Determine the (X, Y) coordinate at the center of the cell enclosing the given text.  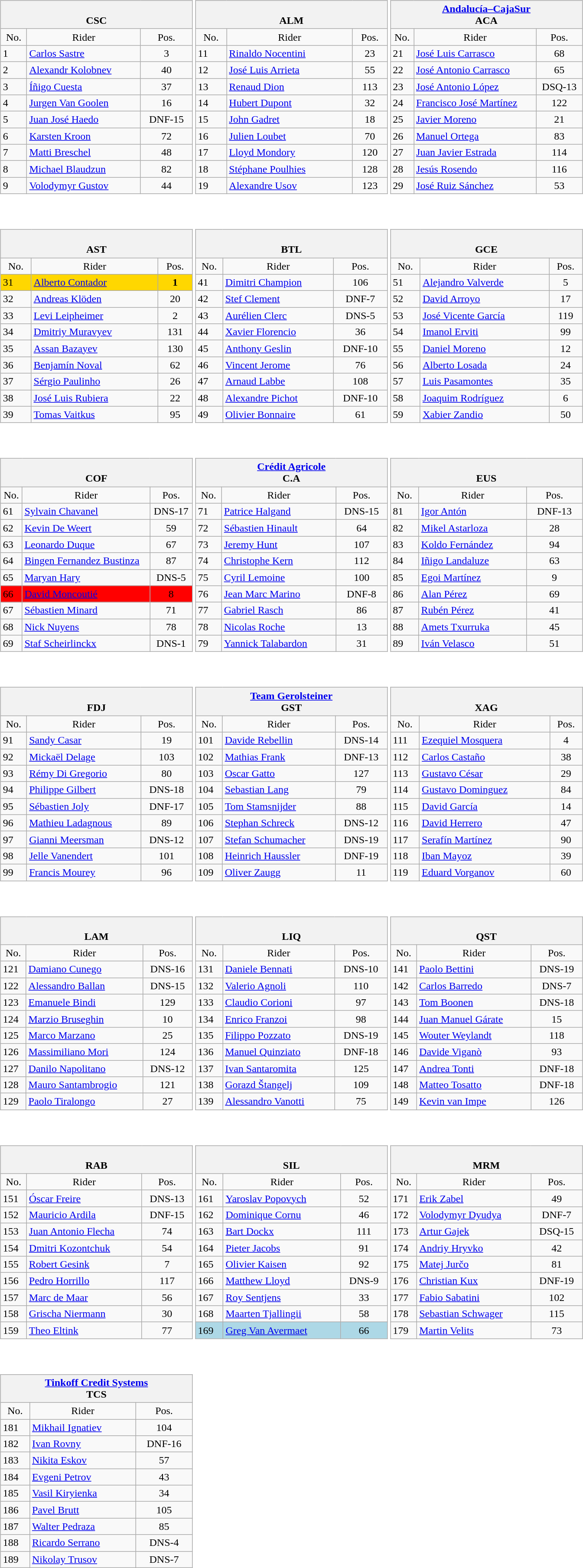
Kevin van Impe (474, 1102)
147 (404, 1069)
148 (404, 1085)
Dimitri Champion (278, 283)
Manuel Quinziato (279, 1052)
Enrico Franzoi (279, 1019)
Joaquim Rodríguez (485, 398)
José Luis Carrasco (475, 53)
José Vicente García (485, 316)
Heinrich Haussler (279, 856)
Andriy Hryvko (474, 1248)
Carlos Castaño (485, 757)
Olivier Bonnaire (278, 414)
154 (13, 1248)
Ezequiel Mosquera (485, 740)
149 (404, 1102)
186 (15, 1510)
Marzio Bruseghin (85, 1019)
DNS-16 (168, 969)
137 (209, 1069)
DNS-4 (164, 1543)
Patrice Halgand (279, 512)
Iban Mayoz (485, 856)
188 (15, 1543)
DNF-8 (362, 594)
134 (209, 1019)
174 (404, 1248)
146 (404, 1052)
Fabio Sabatini (474, 1297)
David García (485, 806)
Damiano Cunego (85, 969)
SIL (291, 1159)
Xabier Zandio (485, 414)
Ricardo Serrano (82, 1543)
70 (370, 136)
DNS-9 (364, 1281)
Martin Velits (474, 1330)
Rubén Pérez (472, 610)
Maarten Tjallingii (282, 1314)
Andalucía–CajaSur ACA (486, 15)
Bart Dockx (282, 1231)
Pieter Jacobs (282, 1248)
GCE (486, 244)
Óscar Freire (84, 1198)
Rinaldo Nocentini (290, 53)
Artur Gajek (474, 1231)
Oliver Zaugg (279, 872)
153 (13, 1231)
169 (209, 1330)
José Antonio López (475, 86)
Assan Bazayev (94, 349)
10 (168, 1019)
Eduard Vorganov (485, 872)
Valerio Agnoli (279, 986)
Team Gerolsteiner GST (291, 701)
Walter Pedraza (82, 1526)
162 (209, 1215)
Sandy Casar (84, 740)
Sebastian Schwager (474, 1314)
Ivan Santaromita (279, 1069)
XAG (486, 701)
164 (209, 1248)
Marc de Maar (84, 1297)
AST (96, 244)
DNF-17 (166, 806)
Daniele Bennati (279, 969)
Sebastian Lang (279, 790)
183 (15, 1460)
ALM (291, 15)
139 (209, 1102)
166 (209, 1281)
Volodymyr Gustov (84, 186)
132 (209, 986)
Yannick Talabardon (279, 643)
Bingen Fernandez Bustinza (86, 561)
182 (15, 1444)
Evgeni Petrov (82, 1477)
Nick Nuyens (86, 627)
Manuel Ortega (475, 136)
Stef Clement (278, 299)
Dmitriy Muravyev (94, 332)
30 (167, 1314)
COF (96, 473)
Levi Leipheimer (94, 316)
Pavel Brutt (82, 1510)
Leonardo Duque (86, 544)
Mathias Frank (279, 757)
90 (566, 839)
DSQ-15 (557, 1231)
Igor Antón (472, 512)
158 (13, 1314)
Olivier Kaisen (282, 1265)
Paolo Tiralongo (85, 1102)
Alessandro Vanotti (279, 1102)
Gianni Meersman (84, 839)
141 (404, 969)
Iñigo Landaluze (472, 561)
Mauro Santambrogio (85, 1085)
Anthony Geslin (278, 349)
80 (166, 773)
161 (209, 1198)
Alberto Losada (485, 365)
FDJ (96, 701)
Matej Jurčo (474, 1265)
Davide Viganò (474, 1052)
Ivan Rovny (82, 1444)
John Gadret (290, 120)
Rémy Di Gregorio (84, 773)
Alan Pérez (472, 594)
40 (166, 70)
Gustavo César (485, 773)
Juan Antonio Flecha (84, 1231)
187 (15, 1526)
Aurélien Clerc (278, 316)
Andrea Tonti (474, 1069)
Xavier Florencio (278, 332)
Sérgio Paulinho (94, 381)
Mikel Astarloza (472, 528)
50 (566, 414)
Jurgen Van Goolen (84, 103)
165 (209, 1265)
Jelle Vanendert (84, 856)
Wouter Weylandt (474, 1035)
Mickaël Delage (84, 757)
Amets Txurruka (472, 627)
Theo Eltink (84, 1330)
Michael Blaudzun (84, 169)
José Antonio Carrasco (475, 70)
133 (209, 1002)
Jean Marc Marino (279, 594)
David Moncoutié (86, 594)
167 (209, 1297)
David Arroyo (485, 299)
Alexandre Usov (290, 186)
Imanol Erviti (485, 332)
Greg Van Avermaet (282, 1330)
Gabriel Rasch (279, 610)
138 (209, 1085)
181 (15, 1428)
173 (404, 1231)
Francis Mourey (84, 872)
Erik Zabel (474, 1198)
Serafín Martínez (485, 839)
Gustavo Dominguez (485, 790)
Stephan Schreck (279, 823)
Crédit Agricole C.A (291, 473)
Egoi Martínez (472, 577)
Nicolas Roche (279, 627)
Massimiliano Mori (85, 1052)
Francisco José Martínez (475, 103)
Luis Pasamontes (485, 381)
151 (13, 1198)
DNS-1 (171, 643)
QST (486, 930)
155 (13, 1265)
DNS-17 (171, 512)
163 (209, 1231)
BTL (291, 244)
185 (15, 1493)
159 (13, 1330)
Arnaud Labbe (278, 381)
Matteo Tosatto (474, 1085)
Javier Moreno (475, 120)
LIQ (291, 930)
Dmitri Kozontchuk (84, 1248)
Mathieu Ladagnous (84, 823)
Grischa Niermann (84, 1314)
152 (13, 1215)
Nikita Eskov (82, 1460)
177 (404, 1297)
143 (404, 1002)
145 (404, 1035)
Stefan Schumacher (279, 839)
Alberto Contador (94, 283)
Pedro Horrillo (84, 1281)
136 (209, 1052)
Carlos Barredo (474, 986)
Tom Stamsnijder (279, 806)
Alexandr Kolobnev (84, 70)
171 (404, 1198)
Filippo Pozzato (279, 1035)
Maryan Hary (86, 577)
Tinkoff Credit Systems TCS (96, 1388)
David Herrero (485, 823)
Íñigo Cuesta (84, 86)
60 (566, 872)
Cyril Lemoine (279, 577)
Koldo Fernández (472, 544)
175 (404, 1265)
Roy Sentjens (282, 1297)
Alexandre Pichot (278, 398)
Vincent Jerome (278, 365)
DNS-13 (167, 1198)
CSC (96, 15)
DNF-16 (164, 1444)
168 (209, 1314)
Hubert Dupont (290, 103)
179 (404, 1330)
Marco Marzano (85, 1035)
Benjamín Noval (94, 365)
Yaroslav Popovych (282, 1198)
Emanuele Bindi (85, 1002)
Volodymyr Dyudya (474, 1215)
Nikolay Trusov (82, 1559)
110 (361, 986)
172 (404, 1215)
Tomas Vaitkus (94, 414)
José Luis Arrieta (290, 70)
Dominique Cornu (282, 1215)
Daniel Moreno (485, 349)
Mikhail Ignatiev (82, 1428)
Jesús Rosendo (475, 169)
Sébastien Joly (84, 806)
Mauricio Ardila (84, 1215)
Julien Loubet (290, 136)
176 (404, 1281)
Andreas Klöden (94, 299)
156 (13, 1281)
135 (209, 1035)
DSQ-13 (560, 86)
Tom Boonen (474, 1002)
184 (15, 1477)
Claudio Corioni (279, 1002)
Sylvain Chavanel (86, 512)
LAM (96, 930)
Juan José Haedo (84, 120)
Sébastien Hinault (279, 528)
Alessandro Ballan (85, 986)
Juan Manuel Gárate (474, 1019)
Jeremy Hunt (279, 544)
Renaud Dion (290, 86)
Oscar Gatto (279, 773)
Danilo Napolitano (85, 1069)
José Luis Rubiera (94, 398)
Iván Velasco (472, 643)
100 (362, 577)
144 (404, 1019)
142 (404, 986)
Vasil Kiryienka (82, 1493)
Kevin De Weert (86, 528)
Robert Gesink (84, 1265)
Alejandro Valverde (485, 283)
Paolo Bettini (474, 969)
Lloyd Mondory (290, 153)
Staf Scheirlinckx (86, 643)
DNS-10 (361, 969)
Stéphane Poulhies (290, 169)
RAB (96, 1159)
Juan Javier Estrada (475, 153)
Matthew Lloyd (282, 1281)
DNS-14 (361, 740)
157 (13, 1297)
189 (15, 1559)
178 (404, 1314)
EUS (486, 473)
Matti Breschel (84, 153)
Carlos Sastre (84, 53)
Christophe Kern (279, 561)
Christian Kux (474, 1281)
120 (370, 153)
José Ruiz Sánchez (475, 186)
Philippe Gilbert (84, 790)
MRM (486, 1159)
Sébastien Minard (86, 610)
20 (175, 299)
Gorazd Štangelj (279, 1085)
130 (175, 349)
Karsten Kroon (84, 136)
Davide Rebellin (279, 740)
